Determine the [X, Y] coordinate at the center of the cell enclosing the given text.  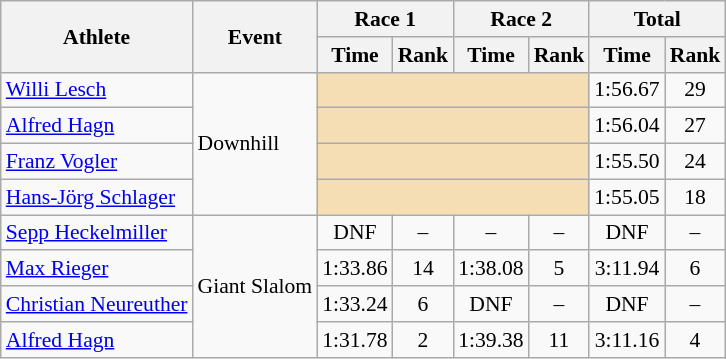
1:39.38 [490, 340]
1:56.04 [626, 126]
Event [256, 36]
Downhill [256, 143]
1:55.05 [626, 197]
3:11.94 [626, 269]
Max Rieger [97, 269]
Willi Lesch [97, 90]
1:55.50 [626, 162]
Sepp Heckelmiller [97, 233]
1:33.24 [354, 304]
5 [560, 269]
1:38.08 [490, 269]
Giant Slalom [256, 286]
18 [696, 197]
Race 2 [521, 19]
1:31.78 [354, 340]
27 [696, 126]
4 [696, 340]
Race 1 [385, 19]
Athlete [97, 36]
14 [424, 269]
Franz Vogler [97, 162]
1:33.86 [354, 269]
Hans-Jörg Schlager [97, 197]
3:11.16 [626, 340]
Total [657, 19]
1:56.67 [626, 90]
Christian Neureuther [97, 304]
2 [424, 340]
24 [696, 162]
11 [560, 340]
29 [696, 90]
